Detect which cell encompasses the target text, then output its [X, Y] center coordinate. 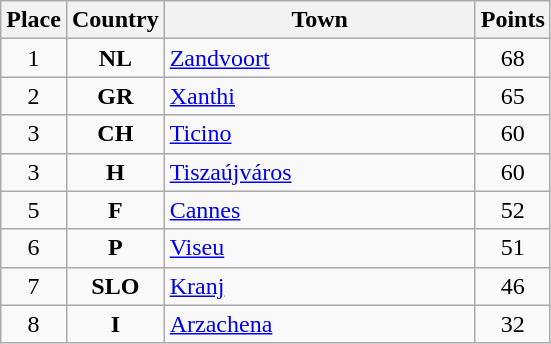
NL [115, 58]
F [115, 210]
51 [512, 248]
5 [34, 210]
P [115, 248]
Place [34, 20]
Town [320, 20]
Country [115, 20]
Xanthi [320, 96]
Points [512, 20]
I [115, 324]
Cannes [320, 210]
7 [34, 286]
2 [34, 96]
GR [115, 96]
Tiszaújváros [320, 172]
68 [512, 58]
65 [512, 96]
1 [34, 58]
46 [512, 286]
Zandvoort [320, 58]
8 [34, 324]
CH [115, 134]
Ticino [320, 134]
SLO [115, 286]
52 [512, 210]
Arzachena [320, 324]
H [115, 172]
Kranj [320, 286]
6 [34, 248]
32 [512, 324]
Viseu [320, 248]
